From the cell containing the given text, extract its center point as (x, y) coordinate. 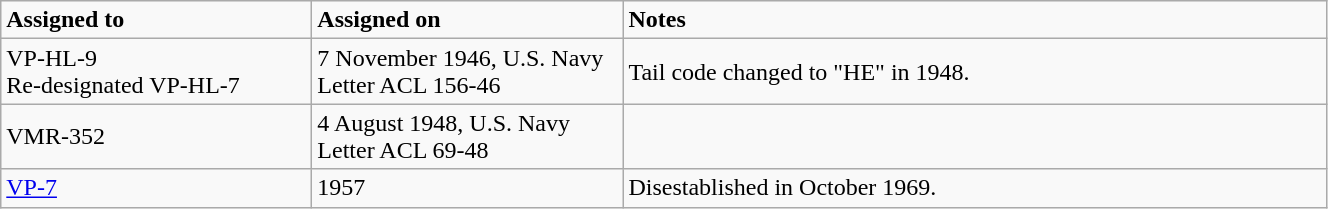
VP-7 (156, 188)
Tail code changed to "HE" in 1948. (975, 72)
Assigned on (468, 20)
Notes (975, 20)
4 August 1948, U.S. Navy Letter ACL 69-48 (468, 136)
7 November 1946, U.S. Navy Letter ACL 156-46 (468, 72)
VMR-352 (156, 136)
Assigned to (156, 20)
Disestablished in October 1969. (975, 188)
VP-HL-9Re-designated VP-HL-7 (156, 72)
1957 (468, 188)
